Locate the cell with the specified text and output its [x, y] center coordinate. 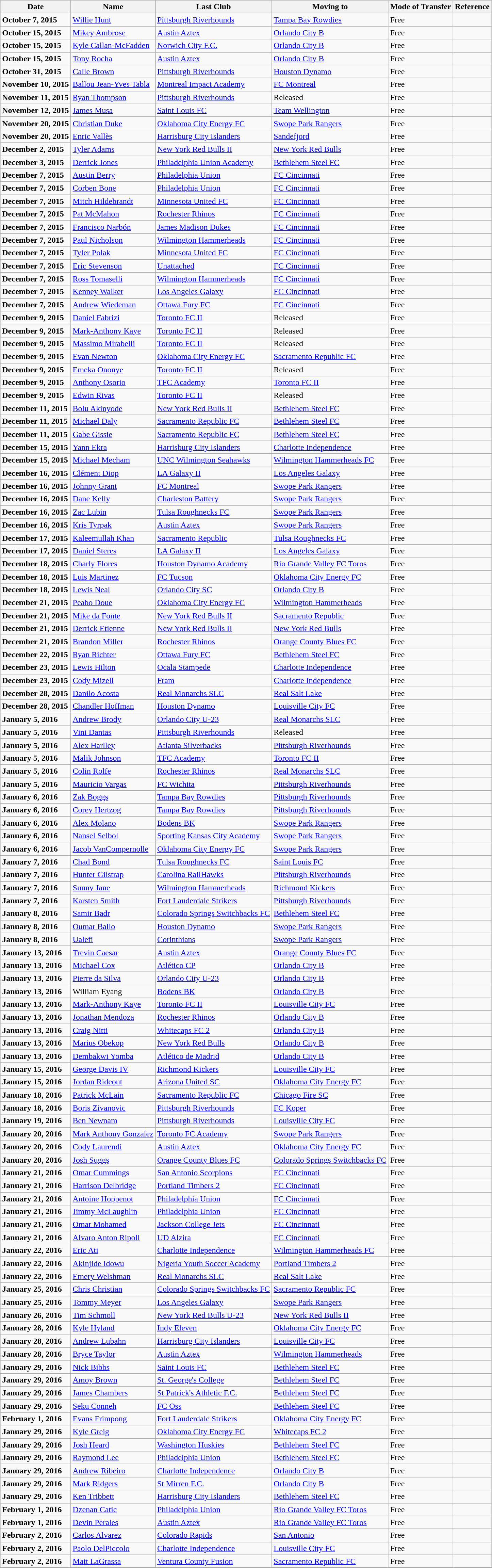
Paolo DelPiccolo [113, 1548]
Jackson College Jets [213, 1225]
FC Oss [213, 1406]
Mauricio Vargas [113, 784]
Ocala Stampede [213, 667]
Montreal Impact Academy [213, 84]
Moving to [330, 7]
November 10, 2015 [35, 84]
Alex Harlley [113, 745]
January 19, 2016 [35, 1121]
Team Wellington [330, 110]
Omar Mohamed [113, 1225]
George Davis IV [113, 1069]
Jimmy McLaughlin [113, 1212]
FC Wichita [213, 784]
Seku Conneh [113, 1406]
November 11, 2015 [35, 97]
Orlando City SC [213, 590]
Cody Mizell [113, 680]
Bryce Taylor [113, 1354]
Houston Dynamo Academy [213, 564]
Luis Martinez [113, 577]
Charleston Battery [213, 499]
Bolu Akinyode [113, 408]
Sandefjord [330, 136]
Omar Cummings [113, 1173]
Zac Lubin [113, 512]
Ben Newnam [113, 1121]
Evan Newton [113, 356]
Mode of Transfer [421, 7]
October 7, 2015 [35, 20]
Devin Perales [113, 1522]
Tim Schmoll [113, 1315]
Tyler Adams [113, 149]
Date [35, 7]
Malik Johnson [113, 758]
Charly Flores [113, 564]
Johnny Grant [113, 486]
Pat McMahon [113, 214]
Kaleemullah Khan [113, 538]
Ken Tribbett [113, 1497]
James Musa [113, 110]
Toronto FC Academy [213, 1134]
St Patrick's Athletic F.C. [213, 1393]
Fram [213, 680]
Indy Eleven [213, 1328]
Corey Hertzog [113, 810]
Alex Molano [113, 823]
Edwin Rivas [113, 395]
St Mirren F.C. [213, 1484]
Karsten Smith [113, 901]
Chad Bond [113, 862]
Evans Frimpong [113, 1419]
Enric Vallès [113, 136]
Josh Heard [113, 1445]
Derrick Etienne [113, 629]
Daniel Steres [113, 551]
Andrew Brody [113, 719]
Ryan Thompson [113, 97]
Akinjide Idowu [113, 1263]
Alvaro Anton Ripoll [113, 1238]
Jonathan Mendoza [113, 1017]
Mitch Hildebrandt [113, 201]
Eric Stevenson [113, 266]
Zak Boggs [113, 797]
New York Red Bulls U-23 [213, 1315]
Lewis Neal [113, 590]
Tony Rocha [113, 59]
UD Alzira [213, 1238]
Yann Ekra [113, 447]
Kyle Greig [113, 1432]
Boris Zivanovic [113, 1108]
Corinthians [213, 939]
Mike da Fonte [113, 616]
FC Tucson [213, 577]
Antoine Hoppenot [113, 1198]
Dane Kelly [113, 499]
Nansel Selbol [113, 836]
Craig Nitti [113, 1030]
Gabe Gissie [113, 434]
Philadelphia Union Academy [213, 162]
Ualefi [113, 939]
December 3, 2015 [35, 162]
Josh Suggs [113, 1160]
Name [113, 7]
Samir Badr [113, 914]
Reference [472, 7]
January 26, 2016 [35, 1315]
Ballou Jean-Yves Tabla [113, 84]
Paul Nicholson [113, 240]
Chandler Hoffman [113, 706]
Corben Bone [113, 188]
Atlético CP [213, 965]
Emery Welshman [113, 1276]
Mikey Ambrose [113, 33]
Kenney Walker [113, 292]
Harrison Delbridge [113, 1185]
December 22, 2015 [35, 654]
Tommy Meyer [113, 1302]
Clément Diop [113, 473]
Francisco Narbón [113, 227]
Matt LaGrassa [113, 1561]
Christian Duke [113, 123]
William Eyang [113, 991]
Sunny Jane [113, 888]
Mark Anthony Gonzalez [113, 1134]
Kyle Callan-McFadden [113, 46]
Eric Ati [113, 1250]
Dembakwi Yomba [113, 1056]
December 2, 2015 [35, 149]
Derrick Jones [113, 162]
Ross Tomaselli [113, 279]
Vini Dantas [113, 732]
Jacob VanCompernolle [113, 849]
Raymond Lee [113, 1458]
Atlético de Madrid [213, 1056]
Norwich City F.C. [213, 46]
Kyle Hyland [113, 1328]
November 12, 2015 [35, 110]
Arizona United SC [213, 1082]
St. George's College [213, 1380]
Andrew Ribeiro [113, 1471]
Nick Bibbs [113, 1367]
Peabo Doue [113, 603]
Andrew Wiedeman [113, 305]
Kris Tyrpak [113, 525]
San Antonio Scorpions [213, 1173]
Colin Rolfe [113, 771]
Atlanta Silverbacks [213, 745]
Chicago Fire SC [330, 1095]
Ryan Richter [113, 654]
Sporting Kansas City Academy [213, 836]
Last Club [213, 7]
Emeka Ononye [113, 369]
Jordan Rideout [113, 1082]
Mark Ridgers [113, 1484]
Oumar Ballo [113, 926]
James Madison Dukes [213, 227]
Chris Christian [113, 1289]
Massimo Mirabelli [113, 343]
Dzenan Catic [113, 1509]
Michael Mecham [113, 460]
Calle Brown [113, 71]
Michael Daly [113, 421]
Willie Hunt [113, 20]
Brandon Miller [113, 642]
Amoy Brown [113, 1380]
Michael Cox [113, 965]
Carolina RailHawks [213, 875]
Cody Laurendi [113, 1147]
Tyler Polak [113, 253]
Hunter Gilstrap [113, 875]
Unattached [213, 266]
Colorado Rapids [213, 1535]
Pierre da Silva [113, 978]
Ventura County Fusion [213, 1561]
October 31, 2015 [35, 71]
Carlos Alvarez [113, 1535]
Anthony Osorio [113, 383]
San Antonio [330, 1535]
FC Koper [330, 1108]
Patrick McLain [113, 1095]
Austin Berry [113, 175]
UNC Wilmington Seahawks [213, 460]
Trevin Caesar [113, 952]
Lewis Hilton [113, 667]
James Chambers [113, 1393]
Nigeria Youth Soccer Academy [213, 1263]
Andrew Lubahn [113, 1341]
Washington Huskies [213, 1445]
Danilo Acosta [113, 693]
Daniel Fabrizi [113, 318]
Marius Obekop [113, 1043]
